Return [x, y] of the center of cell containing provided text 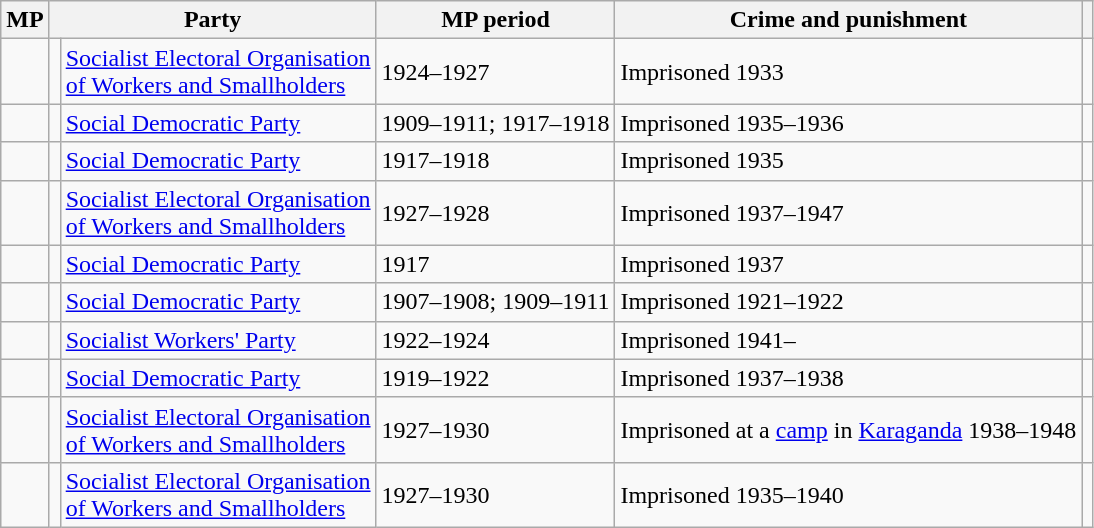
1917 [496, 264]
Party [212, 20]
1924–1927 [496, 72]
Imprisoned 1935 [848, 161]
Imprisoned 1933 [848, 72]
1907–1908; 1909–1911 [496, 302]
Imprisoned at a camp in Karaganda 1938–1948 [848, 430]
1917–1918 [496, 161]
Imprisoned 1935–1940 [848, 494]
MP period [496, 20]
1922–1924 [496, 340]
Socialist Workers' Party [218, 340]
MP [25, 20]
Crime and punishment [848, 20]
Imprisoned 1921–1922 [848, 302]
Imprisoned 1937–1938 [848, 378]
1927–1928 [496, 212]
Imprisoned 1937 [848, 264]
1909–1911; 1917–1918 [496, 123]
Imprisoned 1937–1947 [848, 212]
1919–1922 [496, 378]
Imprisoned 1935–1936 [848, 123]
Imprisoned 1941– [848, 340]
